Capture the cell that displays the provided text and extract its [X, Y] central coordinate. 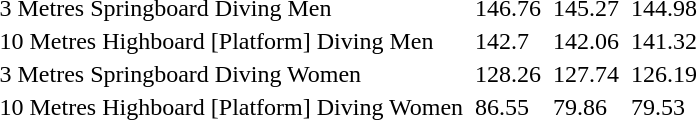
128.26 [508, 74]
127.74 [586, 74]
142.06 [586, 41]
142.7 [508, 41]
